Identify which cell holds the provided text, then report its [x, y] central coordinate. 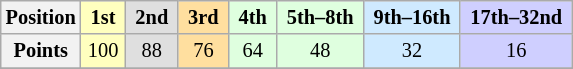
9th–16th [412, 17]
1st [104, 17]
2nd [152, 17]
76 [203, 51]
3rd [203, 17]
32 [412, 51]
16 [516, 51]
100 [104, 51]
88 [152, 51]
17th–32nd [516, 17]
Points [41, 51]
Position [41, 17]
64 [253, 51]
5th–8th [320, 17]
4th [253, 17]
48 [320, 51]
